Locate the cell with the specified text and output its [x, y] center coordinate. 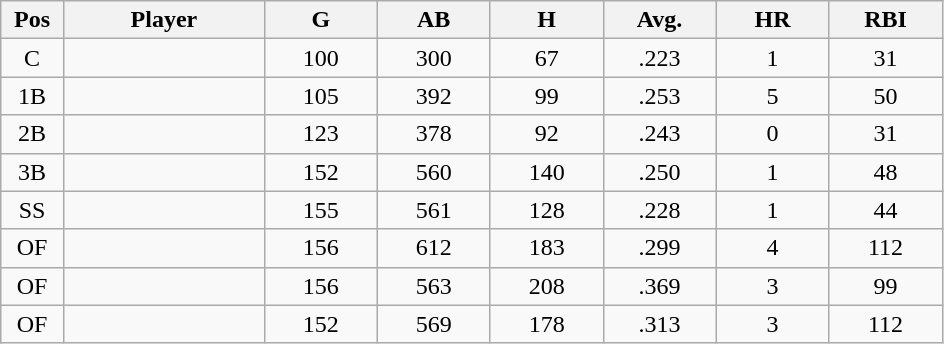
100 [320, 58]
.228 [660, 210]
155 [320, 210]
612 [434, 248]
HR [772, 20]
0 [772, 134]
560 [434, 172]
67 [546, 58]
3B [32, 172]
H [546, 20]
123 [320, 134]
.299 [660, 248]
183 [546, 248]
392 [434, 96]
378 [434, 134]
.243 [660, 134]
C [32, 58]
SS [32, 210]
Pos [32, 20]
.313 [660, 324]
300 [434, 58]
.253 [660, 96]
1B [32, 96]
4 [772, 248]
561 [434, 210]
50 [886, 96]
128 [546, 210]
G [320, 20]
563 [434, 286]
208 [546, 286]
105 [320, 96]
569 [434, 324]
48 [886, 172]
RBI [886, 20]
.223 [660, 58]
5 [772, 96]
AB [434, 20]
92 [546, 134]
178 [546, 324]
Avg. [660, 20]
Player [164, 20]
.250 [660, 172]
140 [546, 172]
44 [886, 210]
.369 [660, 286]
2B [32, 134]
